Return the [X, Y] coordinate for the center point of the cell that contains the specified text.  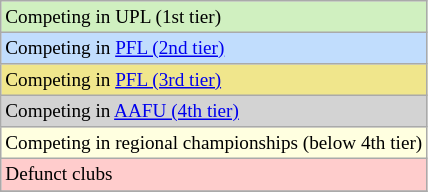
Defunct clubs [214, 175]
Competing in regional championships (below 4th tier) [214, 143]
Competing in PFL (2nd tier) [214, 48]
Competing in PFL (3rd tier) [214, 80]
Competing in UPL (1st tier) [214, 17]
Competing in AAFU (4th tier) [214, 111]
